Return (x, y) of the center of cell containing provided text 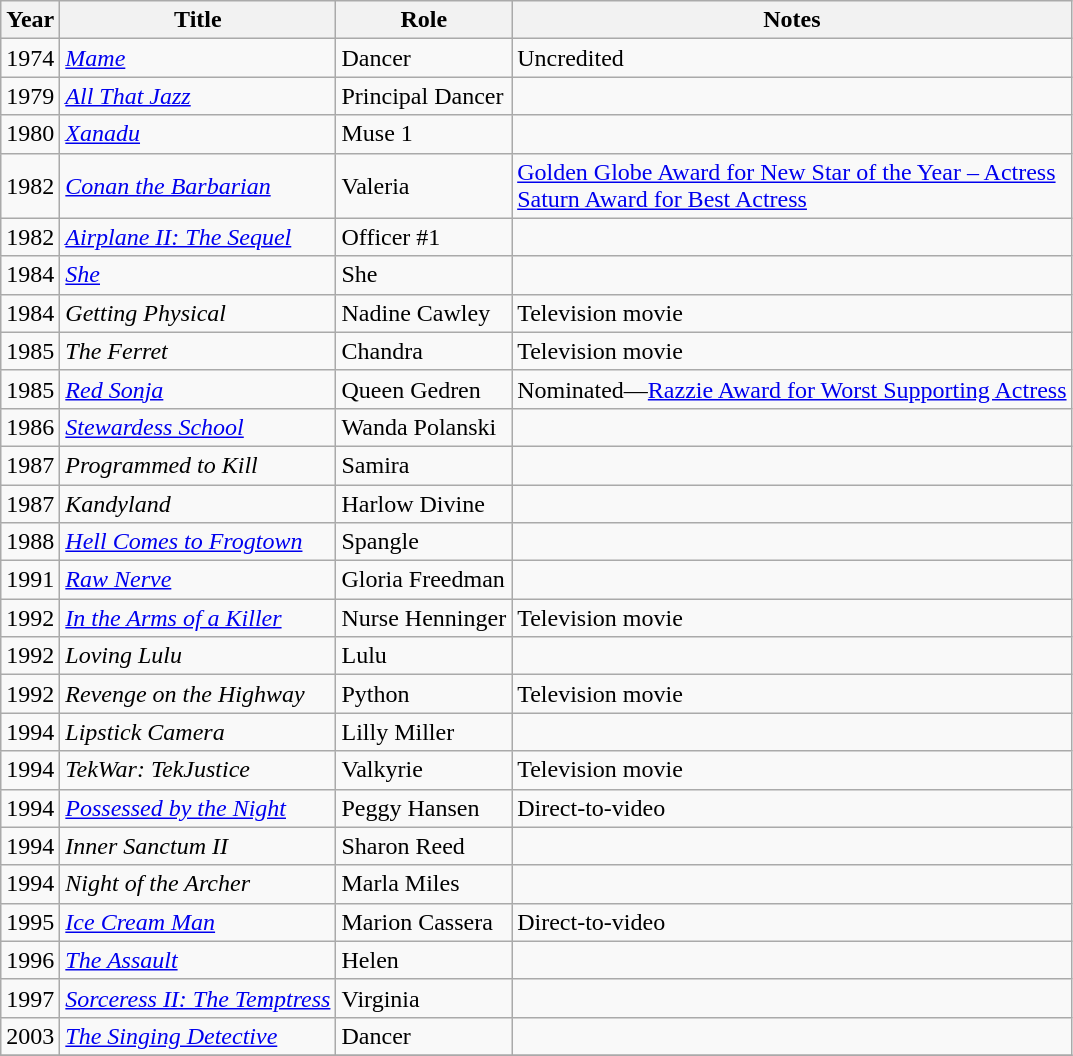
Helen (424, 960)
1995 (30, 922)
Nadine Cawley (424, 313)
Valeria (424, 186)
1988 (30, 542)
1980 (30, 134)
Mame (198, 58)
Samira (424, 465)
Conan the Barbarian (198, 186)
Xanadu (198, 134)
Getting Physical (198, 313)
Uncredited (792, 58)
Harlow Divine (424, 503)
Loving Lulu (198, 656)
Notes (792, 20)
The Ferret (198, 351)
Peggy Hansen (424, 808)
Officer #1 (424, 237)
Ice Cream Man (198, 922)
1979 (30, 96)
Red Sonja (198, 389)
Spangle (424, 542)
Kandyland (198, 503)
Chandra (424, 351)
Marion Cassera (424, 922)
Lulu (424, 656)
Hell Comes to Frogtown (198, 542)
In the Arms of a Killer (198, 618)
Nurse Henninger (424, 618)
Nominated—Razzie Award for Worst Supporting Actress (792, 389)
Lipstick Camera (198, 732)
Airplane II: The Sequel (198, 237)
Title (198, 20)
Raw Nerve (198, 580)
Programmed to Kill (198, 465)
Valkyrie (424, 770)
Marla Miles (424, 884)
Sharon Reed (424, 846)
Muse 1 (424, 134)
1974 (30, 58)
Queen Gedren (424, 389)
All That Jazz (198, 96)
Sorceress II: The Temptress (198, 998)
Gloria Freedman (424, 580)
1986 (30, 427)
Golden Globe Award for New Star of the Year – ActressSaturn Award for Best Actress (792, 186)
1997 (30, 998)
1996 (30, 960)
Virginia (424, 998)
Night of the Archer (198, 884)
The Singing Detective (198, 1036)
Stewardess School (198, 427)
Year (30, 20)
Wanda Polanski (424, 427)
Principal Dancer (424, 96)
2003 (30, 1036)
TekWar: TekJustice (198, 770)
Revenge on the Highway (198, 694)
1991 (30, 580)
Inner Sanctum II (198, 846)
Possessed by the Night (198, 808)
The Assault (198, 960)
Role (424, 20)
Lilly Miller (424, 732)
Python (424, 694)
